Locate the cell with the specified text and output its (X, Y) center coordinate. 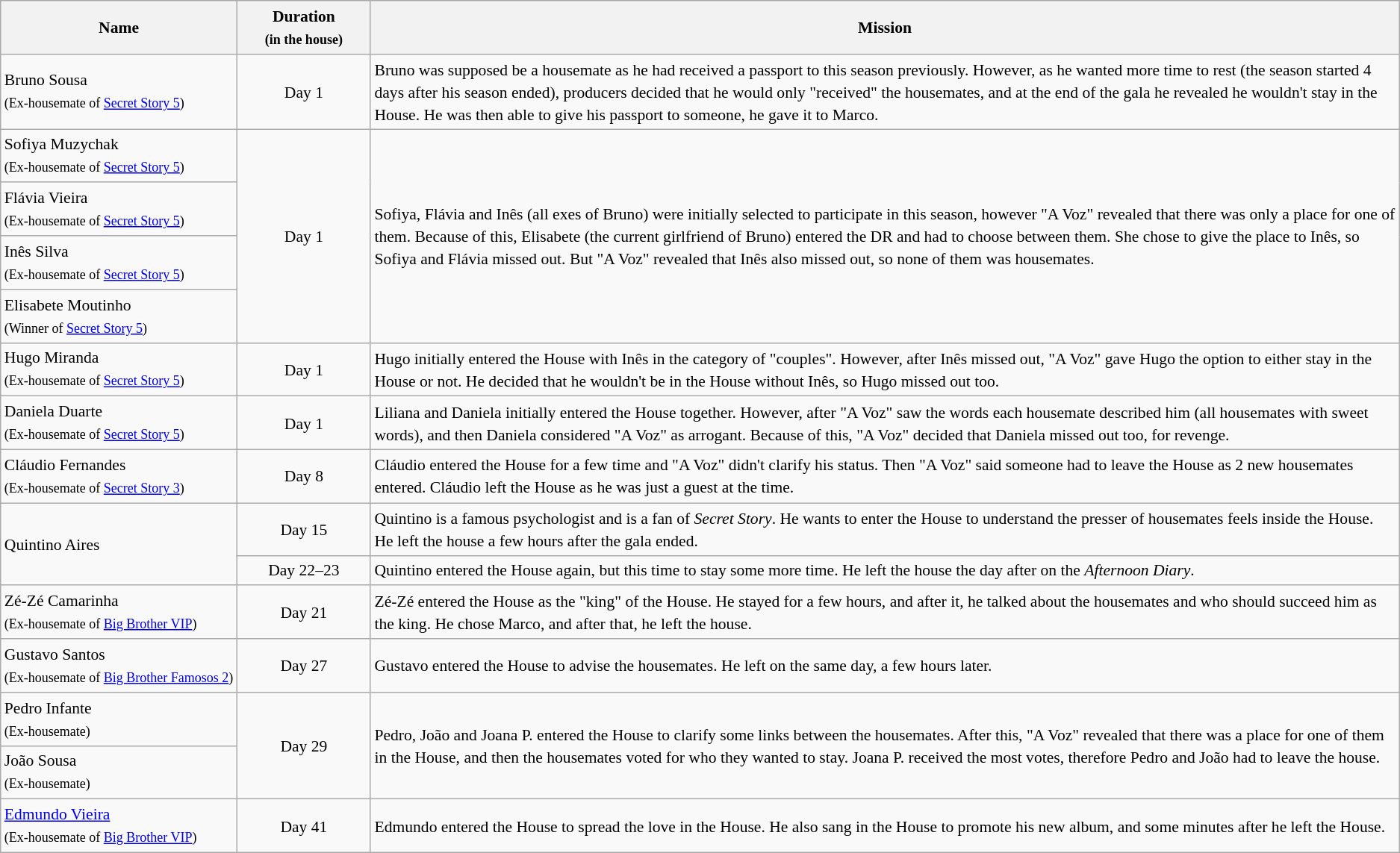
Daniela Duarte(Ex-housemate of Secret Story 5) (119, 423)
Sofiya Muzychak(Ex-housemate of Secret Story 5) (119, 156)
Gustavo Santos(Ex-housemate of Big Brother Famosos 2) (119, 666)
Flávia Vieira(Ex-housemate of Secret Story 5) (119, 210)
João Sousa(Ex-housemate) (119, 772)
Pedro Infante(Ex-housemate) (119, 719)
Day 21 (303, 613)
Hugo Miranda(Ex-housemate of Secret Story 5) (119, 369)
Day 22–23 (303, 570)
Edmundo Vieira(Ex-housemate of Big Brother VIP) (119, 826)
Day 27 (303, 666)
Name (119, 28)
Day 8 (303, 477)
Day 29 (303, 746)
Gustavo entered the House to advise the housemates. He left on the same day, a few hours later. (884, 666)
Duration(in the house) (303, 28)
Day 41 (303, 826)
Elisabete Moutinho(Winner of Secret Story 5) (119, 316)
Inês Silva(Ex-housemate of Secret Story 5) (119, 263)
Mission (884, 28)
Bruno Sousa(Ex-housemate of Secret Story 5) (119, 92)
Cláudio Fernandes(Ex-housemate of Secret Story 3) (119, 477)
Day 15 (303, 529)
Quintino entered the House again, but this time to stay some more time. He left the house the day after on the Afternoon Diary. (884, 570)
Quintino Aires (119, 544)
Zé-Zé Camarinha(Ex-housemate of Big Brother VIP) (119, 613)
